Extract the [X, Y] coordinate from the center of the cell holding the provided text.  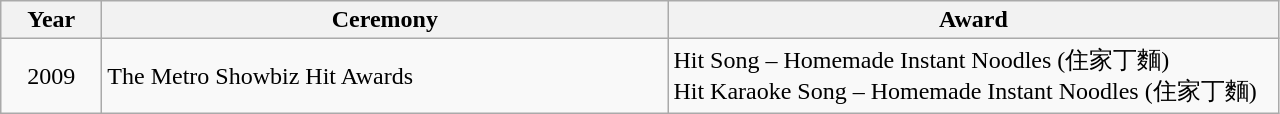
Year [52, 20]
2009 [52, 76]
Hit Song – Homemade Instant Noodles (住家丁麵)Hit Karaoke Song – Homemade Instant Noodles (住家丁麵) [974, 76]
Award [974, 20]
The Metro Showbiz Hit Awards [385, 76]
Ceremony [385, 20]
